Identify which cell holds the provided text, then report its [X, Y] central coordinate. 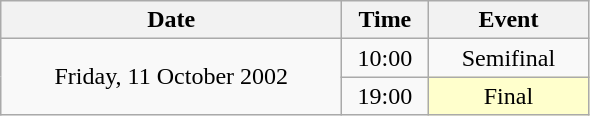
Date [172, 20]
Final [508, 96]
10:00 [385, 58]
Semifinal [508, 58]
19:00 [385, 96]
Friday, 11 October 2002 [172, 77]
Time [385, 20]
Event [508, 20]
